Detect which cell encompasses the target text, then output its (x, y) center coordinate. 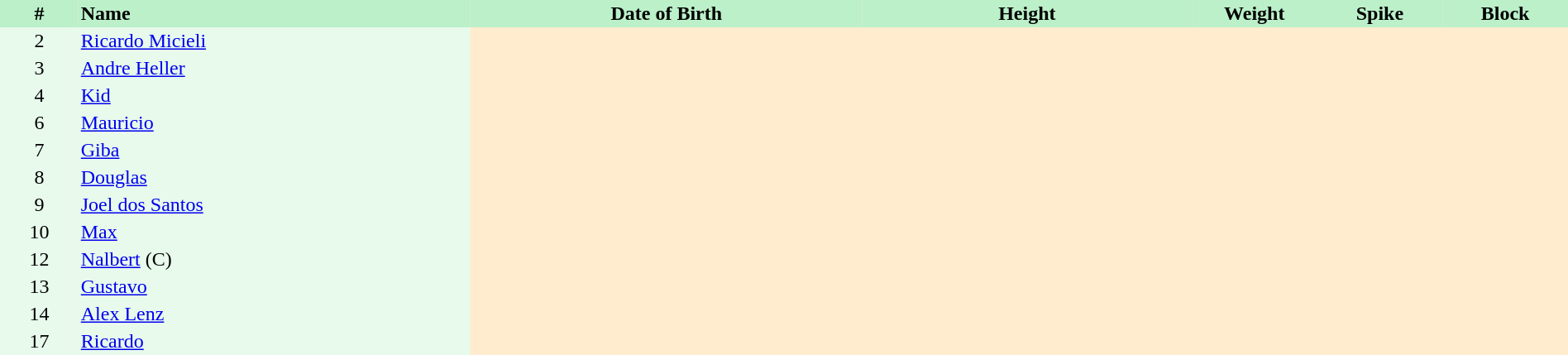
Kid (275, 96)
2 (40, 41)
9 (40, 205)
Mauricio (275, 122)
Joel dos Santos (275, 205)
Weight (1255, 13)
Ricardo Micieli (275, 41)
Douglas (275, 177)
4 (40, 96)
6 (40, 122)
14 (40, 314)
7 (40, 151)
Giba (275, 151)
Height (1027, 13)
13 (40, 286)
Max (275, 232)
8 (40, 177)
Gustavo (275, 286)
Name (275, 13)
3 (40, 68)
Nalbert (C) (275, 260)
17 (40, 341)
Date of Birth (667, 13)
Ricardo (275, 341)
12 (40, 260)
Block (1505, 13)
Andre Heller (275, 68)
Spike (1380, 13)
10 (40, 232)
# (40, 13)
Alex Lenz (275, 314)
